Identify which cell holds the provided text, then report its [x, y] central coordinate. 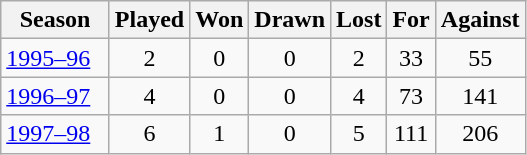
Drawn [290, 20]
1997–98 [56, 134]
For [411, 20]
55 [480, 58]
Against [480, 20]
206 [480, 134]
Lost [359, 20]
Won [220, 20]
1995–96 [56, 58]
6 [149, 134]
5 [359, 134]
Season [56, 20]
33 [411, 58]
1 [220, 134]
141 [480, 96]
111 [411, 134]
Played [149, 20]
73 [411, 96]
1996–97 [56, 96]
